Search for the cell housing the specified text and yield its [X, Y] center coordinate. 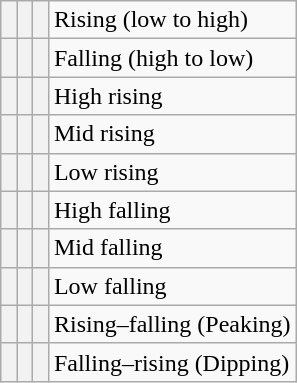
Low rising [172, 172]
Low falling [172, 286]
Falling (high to low) [172, 58]
High rising [172, 96]
Mid rising [172, 134]
Falling–rising (Dipping) [172, 362]
Rising–falling (Peaking) [172, 324]
Rising (low to high) [172, 20]
Mid falling [172, 248]
High falling [172, 210]
